Pinpoint the cell where the given text exists, returning its (x, y) midpoint coordinate. 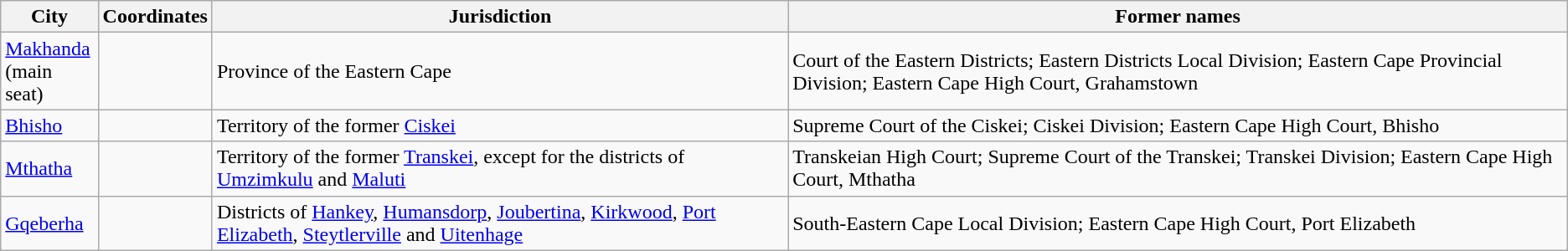
Supreme Court of the Ciskei; Ciskei Division; Eastern Cape High Court, Bhisho (1178, 125)
Former names (1178, 17)
South-Eastern Cape Local Division; Eastern Cape High Court, Port Elizabeth (1178, 223)
Gqeberha (49, 223)
Transkeian High Court; Supreme Court of the Transkei; Transkei Division; Eastern Cape High Court, Mthatha (1178, 169)
Bhisho (49, 125)
Territory of the former Transkei, except for the districts of Umzimkulu and Maluti (499, 169)
Makhanda(main seat) (49, 71)
Territory of the former Ciskei (499, 125)
Mthatha (49, 169)
City (49, 17)
Province of the Eastern Cape (499, 71)
Coordinates (155, 17)
Court of the Eastern Districts; Eastern Districts Local Division; Eastern Cape Provincial Division; Eastern Cape High Court, Grahamstown (1178, 71)
Districts of Hankey, Humansdorp, Joubertina, Kirkwood, Port Elizabeth, Steytlerville and Uitenhage (499, 223)
Jurisdiction (499, 17)
